Extract the (X, Y) coordinate from the center of the cell holding the provided text.  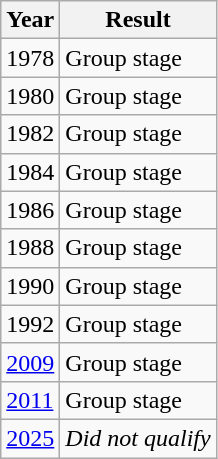
2011 (30, 400)
Did not qualify (138, 438)
1978 (30, 58)
1980 (30, 96)
1988 (30, 248)
1986 (30, 210)
1984 (30, 172)
Result (138, 20)
2009 (30, 362)
1992 (30, 324)
1990 (30, 286)
1982 (30, 134)
Year (30, 20)
2025 (30, 438)
